Determine the [x, y] coordinate at the center of the cell enclosing the given text.  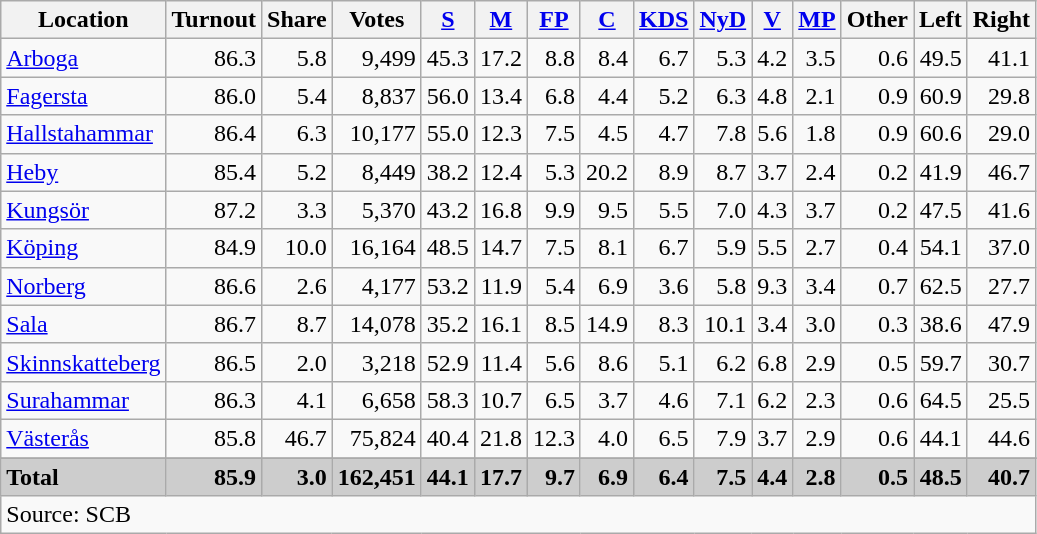
4.7 [664, 134]
14,078 [376, 324]
16.8 [500, 210]
162,451 [376, 477]
60.9 [941, 96]
53.2 [448, 286]
2.6 [298, 286]
Location [84, 20]
Surahammar [84, 400]
Turnout [214, 20]
86.0 [214, 96]
Kungsör [84, 210]
25.5 [1001, 400]
7.1 [723, 400]
C [606, 20]
8.6 [606, 362]
29.8 [1001, 96]
55.0 [448, 134]
60.6 [941, 134]
2.0 [298, 362]
8.1 [606, 248]
6,658 [376, 400]
9,499 [376, 58]
0.3 [877, 324]
85.9 [214, 477]
4.0 [606, 438]
4,177 [376, 286]
Votes [376, 20]
Total [84, 477]
9.5 [606, 210]
10.0 [298, 248]
Norberg [84, 286]
8,837 [376, 96]
64.5 [941, 400]
Skinnskatteberg [84, 362]
M [500, 20]
Right [1001, 20]
86.4 [214, 134]
44.6 [1001, 438]
12.4 [500, 172]
85.4 [214, 172]
85.8 [214, 438]
0.4 [877, 248]
16,164 [376, 248]
56.0 [448, 96]
4.8 [772, 96]
NyD [723, 20]
Sala [84, 324]
KDS [664, 20]
8.8 [554, 58]
62.5 [941, 286]
4.2 [772, 58]
10.7 [500, 400]
38.2 [448, 172]
17.2 [500, 58]
20.2 [606, 172]
41.6 [1001, 210]
4.3 [772, 210]
3,218 [376, 362]
Other [877, 20]
52.9 [448, 362]
5.1 [664, 362]
V [772, 20]
43.2 [448, 210]
2.1 [817, 96]
7.8 [723, 134]
54.1 [941, 248]
86.6 [214, 286]
FP [554, 20]
2.4 [817, 172]
2.8 [817, 477]
5,370 [376, 210]
40.7 [1001, 477]
8.5 [554, 324]
47.5 [941, 210]
3.6 [664, 286]
4.5 [606, 134]
40.4 [448, 438]
14.7 [500, 248]
9.3 [772, 286]
8,449 [376, 172]
Share [298, 20]
7.9 [723, 438]
2.7 [817, 248]
41.9 [941, 172]
75,824 [376, 438]
41.1 [1001, 58]
1.8 [817, 134]
6.4 [664, 477]
35.2 [448, 324]
11.9 [500, 286]
4.1 [298, 400]
9.7 [554, 477]
11.4 [500, 362]
86.5 [214, 362]
Heby [84, 172]
45.3 [448, 58]
29.0 [1001, 134]
84.9 [214, 248]
37.0 [1001, 248]
2.3 [817, 400]
8.3 [664, 324]
13.4 [500, 96]
59.7 [941, 362]
27.7 [1001, 286]
5.9 [723, 248]
16.1 [500, 324]
87.2 [214, 210]
Arboga [84, 58]
8.9 [664, 172]
10.1 [723, 324]
MP [817, 20]
Hallstahammar [84, 134]
58.3 [448, 400]
7.0 [723, 210]
Left [941, 20]
10,177 [376, 134]
47.9 [1001, 324]
86.7 [214, 324]
9.9 [554, 210]
30.7 [1001, 362]
38.6 [941, 324]
8.4 [606, 58]
Source: SCB [518, 515]
Köping [84, 248]
0.7 [877, 286]
Fagersta [84, 96]
3.5 [817, 58]
49.5 [941, 58]
Västerås [84, 438]
3.3 [298, 210]
14.9 [606, 324]
17.7 [500, 477]
4.6 [664, 400]
21.8 [500, 438]
S [448, 20]
